Determine the (x, y) coordinate at the center of the cell enclosing the given text.  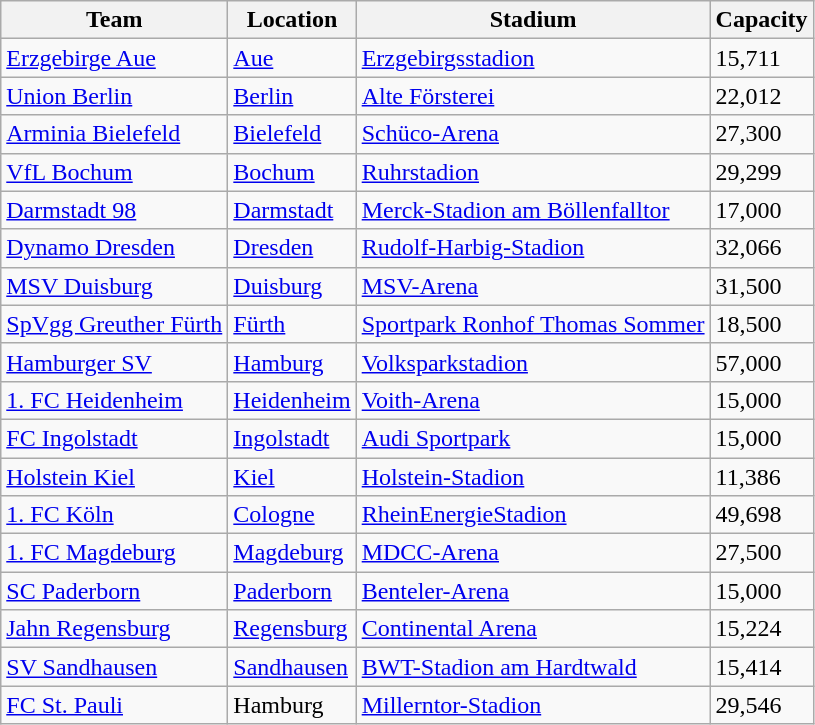
18,500 (762, 324)
27,300 (762, 134)
Magdeburg (292, 553)
22,012 (762, 96)
31,500 (762, 286)
Audi Sportpark (533, 438)
RheinEnergieStadion (533, 515)
VfL Bochum (114, 172)
MSV Duisburg (114, 286)
32,066 (762, 248)
Sandhausen (292, 667)
MSV-Arena (533, 286)
Kiel (292, 477)
Schüco-Arena (533, 134)
BWT-Stadion am Hardtwald (533, 667)
Team (114, 20)
Regensburg (292, 629)
Bielefeld (292, 134)
Ruhrstadion (533, 172)
15,711 (762, 58)
Hamburger SV (114, 362)
Duisburg (292, 286)
Union Berlin (114, 96)
11,386 (762, 477)
15,414 (762, 667)
Voith-Arena (533, 400)
Rudolf-Harbig-Stadion (533, 248)
1. FC Köln (114, 515)
FC St. Pauli (114, 705)
29,299 (762, 172)
Holstein Kiel (114, 477)
49,698 (762, 515)
Sportpark Ronhof Thomas Sommer (533, 324)
Jahn Regensburg (114, 629)
MDCC-Arena (533, 553)
Berlin (292, 96)
Erzgebirge Aue (114, 58)
1. FC Magdeburg (114, 553)
Cologne (292, 515)
Fürth (292, 324)
57,000 (762, 362)
Stadium (533, 20)
Darmstadt (292, 210)
27,500 (762, 553)
Darmstadt 98 (114, 210)
Volksparkstadion (533, 362)
Ingolstadt (292, 438)
1. FC Heidenheim (114, 400)
SC Paderborn (114, 591)
Aue (292, 58)
Millerntor-Stadion (533, 705)
Heidenheim (292, 400)
15,224 (762, 629)
Bochum (292, 172)
FC Ingolstadt (114, 438)
Capacity (762, 20)
Paderborn (292, 591)
Dynamo Dresden (114, 248)
SpVgg Greuther Fürth (114, 324)
29,546 (762, 705)
Location (292, 20)
Alte Försterei (533, 96)
Merck-Stadion am Böllenfalltor (533, 210)
Erzgebirgsstadion (533, 58)
Holstein-Stadion (533, 477)
SV Sandhausen (114, 667)
Benteler-Arena (533, 591)
Dresden (292, 248)
Arminia Bielefeld (114, 134)
Continental Arena (533, 629)
17,000 (762, 210)
